Provide the (X, Y) coordinate of the cell's center where the given text is located.  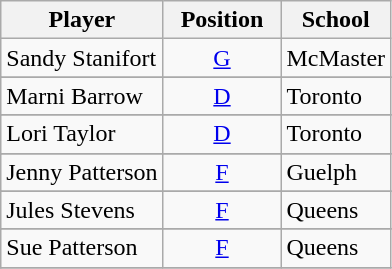
School (336, 20)
Sue Patterson (82, 248)
Lori Taylor (82, 134)
Player (82, 20)
G (222, 58)
Jules Stevens (82, 210)
McMaster (336, 58)
Sandy Stanifort (82, 58)
Position (222, 20)
Marni Barrow (82, 96)
Jenny Patterson (82, 172)
Guelph (336, 172)
